Capture the cell that displays the provided text and extract its [x, y] central coordinate. 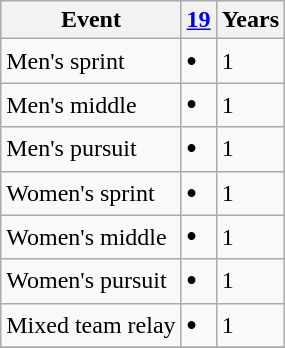
Mixed team relay [91, 325]
Event [91, 20]
19 [198, 20]
Men's middle [91, 105]
Women's pursuit [91, 281]
Men's sprint [91, 61]
Women's middle [91, 237]
Years [250, 20]
Women's sprint [91, 193]
Men's pursuit [91, 149]
